Identify which cell holds the provided text, then report its [X, Y] central coordinate. 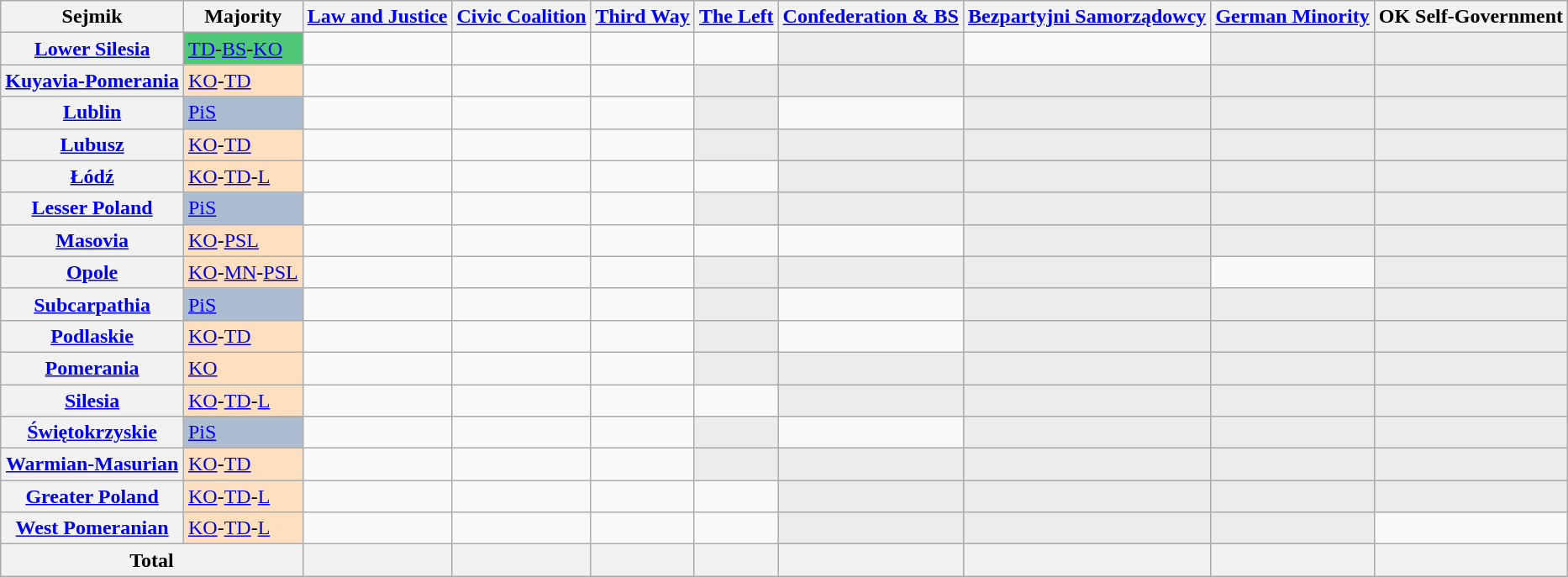
Masovia [92, 240]
Civic Coalition [521, 17]
Kuyavia-Pomerania [92, 81]
KO-PSL [243, 240]
Third Way [642, 17]
Confederation & BS [871, 17]
Łódź [92, 176]
Opole [92, 272]
Total [151, 560]
The Left [736, 17]
Majority [243, 17]
Sejmik [92, 17]
Subcarpathia [92, 304]
Warmian-Masurian [92, 464]
Świętokrzyskie [92, 433]
Silesia [92, 401]
Greater Poland [92, 496]
Lublin [92, 113]
KO-MN-PSL [243, 272]
Lubusz [92, 144]
Lower Silesia [92, 49]
Bezpartyjni Samorządowcy [1087, 17]
Law and Justice [377, 17]
KO [243, 368]
Pomerania [92, 368]
West Pomeranian [92, 528]
OK Self-Government [1471, 17]
Podlaskie [92, 336]
Lesser Poland [92, 208]
TD-BS-KO [243, 49]
German Minority [1292, 17]
